Search for the cell housing the specified text and yield its [x, y] center coordinate. 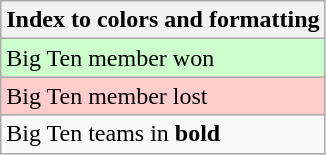
Index to colors and formatting [163, 20]
Big Ten member lost [163, 96]
Big Ten member won [163, 58]
Big Ten teams in bold [163, 134]
